For the text-containing cell, return its midpoint in [X, Y] coordinate format. 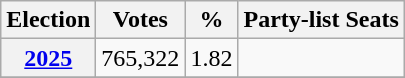
% [212, 20]
765,322 [140, 58]
1.82 [212, 58]
Party-list Seats [321, 20]
2025 [48, 58]
Votes [140, 20]
Election [48, 20]
